From the cell containing the given text, extract its center point as [x, y] coordinate. 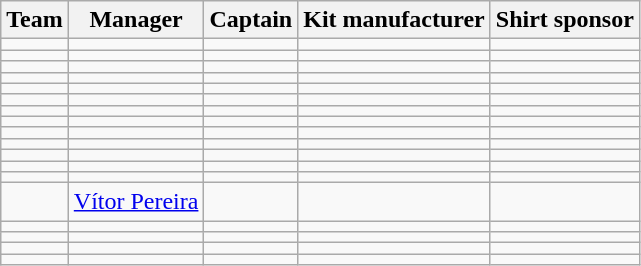
Team [35, 20]
Captain [251, 20]
Manager [136, 20]
Kit manufacturer [394, 20]
Vítor Pereira [136, 202]
Shirt sponsor [564, 20]
